Scan for the cell matching the given text and deliver its (X, Y) coordinate at center. 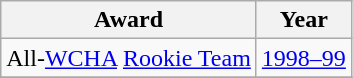
Award (129, 20)
Year (304, 20)
All-WCHA Rookie Team (129, 58)
1998–99 (304, 58)
